Capture the cell that displays the provided text and extract its (x, y) central coordinate. 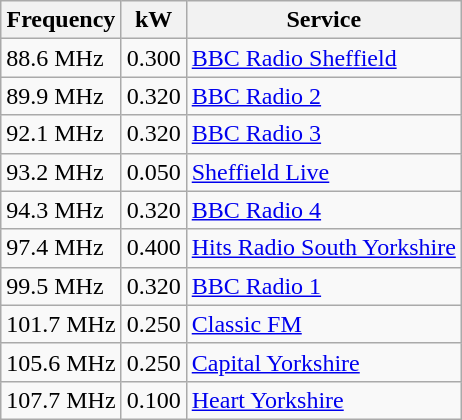
97.4 MHz (61, 248)
Frequency (61, 20)
101.7 MHz (61, 324)
93.2 MHz (61, 172)
107.7 MHz (61, 400)
0.300 (154, 58)
105.6 MHz (61, 362)
0.400 (154, 248)
Sheffield Live (324, 172)
kW (154, 20)
Heart Yorkshire (324, 400)
89.9 MHz (61, 96)
99.5 MHz (61, 286)
Hits Radio South Yorkshire (324, 248)
BBC Radio Sheffield (324, 58)
Classic FM (324, 324)
94.3 MHz (61, 210)
92.1 MHz (61, 134)
BBC Radio 4 (324, 210)
0.100 (154, 400)
Capital Yorkshire (324, 362)
88.6 MHz (61, 58)
BBC Radio 3 (324, 134)
Service (324, 20)
BBC Radio 2 (324, 96)
0.050 (154, 172)
BBC Radio 1 (324, 286)
